Return [X, Y] of the center of cell containing provided text 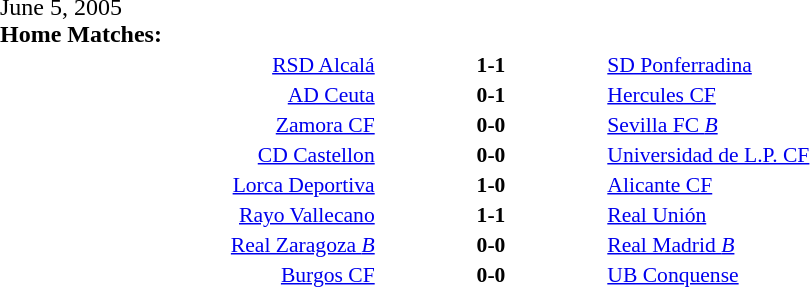
1-0 [492, 184]
0-1 [492, 94]
